Search for the cell housing the specified text and yield its (X, Y) center coordinate. 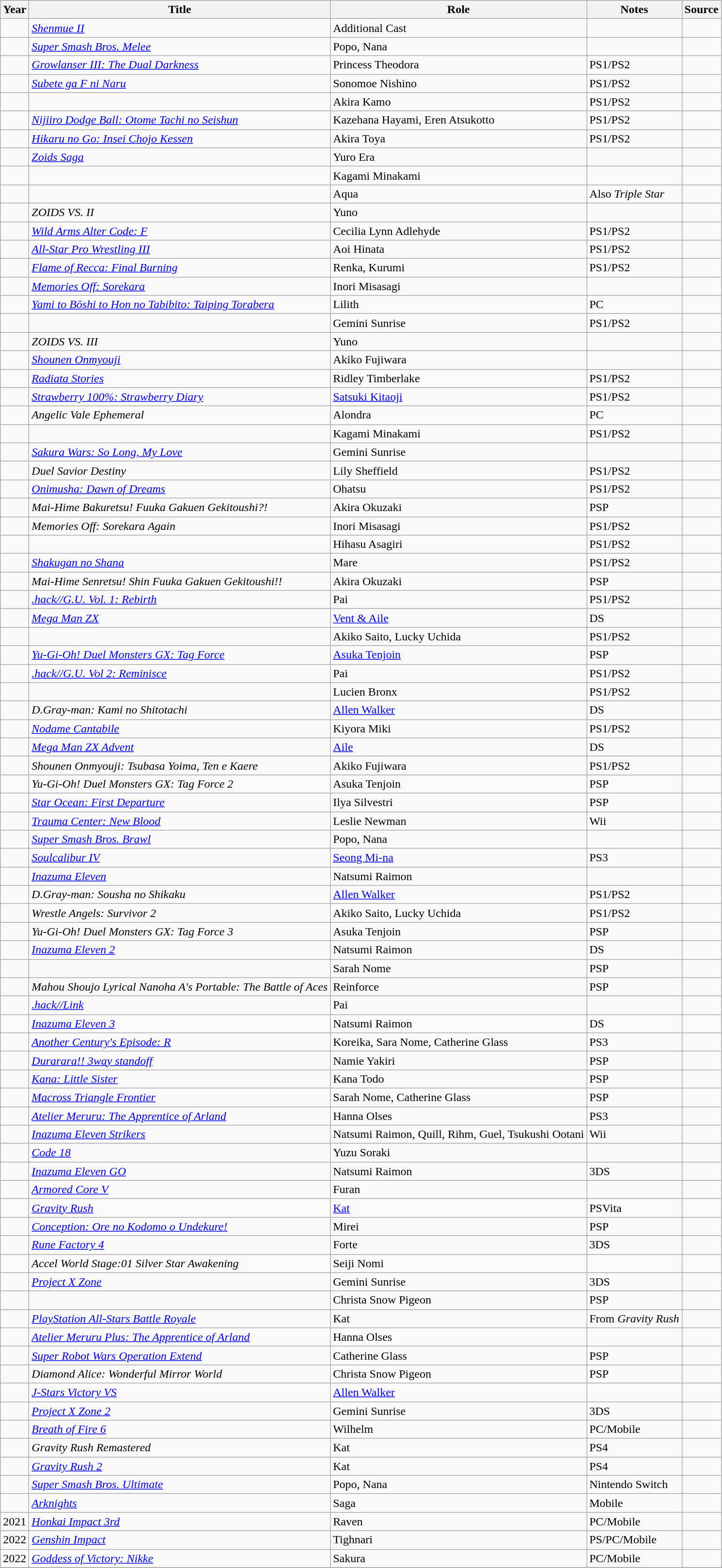
Reinforce (458, 987)
Zoids Saga (180, 157)
Gravity Rush 2 (180, 1466)
Role (458, 10)
Satsuki Kitaoji (458, 397)
Nintendo Switch (634, 1485)
Yu-Gi-Oh! Duel Monsters GX: Tag Force 3 (180, 931)
From Gravity Rush (634, 1319)
Year (15, 10)
Princess Theodora (458, 65)
Shakugan no Shana (180, 563)
Atelier Meruru Plus: The Apprentice of Arland (180, 1337)
Memories Off: Sorekara Again (180, 526)
Flame of Recca: Final Burning (180, 268)
Project X Zone 2 (180, 1411)
Sarah Nome (458, 968)
Title (180, 10)
Ilya Silvestri (458, 802)
Mobile (634, 1503)
PS/PC/Mobile (634, 1540)
Sakura (458, 1558)
Subete ga F ni Naru (180, 83)
PlayStation All-Stars Battle Royale (180, 1319)
Macross Triangle Frontier (180, 1097)
Kana: Little Sister (180, 1079)
J-Stars Victory VS (180, 1392)
Koreika, Sara Nome, Catherine Glass (458, 1042)
Honkai Impact 3rd (180, 1521)
Kiyora Miki (458, 729)
Hihasu Asagiri (458, 544)
Leslie Newman (458, 821)
Alondra (458, 415)
Mai-Hime Bakuretsu! Fuuka Gakuen Gekitoushi?! (180, 507)
Lily Sheffield (458, 470)
Notes (634, 10)
Seiji Nomi (458, 1263)
Mahou Shoujo Lyrical Nanoha A's Portable: The Battle of Aces (180, 987)
Super Smash Bros. Melee (180, 47)
Natsumi Raimon, Quill, Rihm, Guel, Tsukushi Ootani (458, 1134)
Furan (458, 1190)
Genshin Impact (180, 1540)
Hikaru no Go: Insei Chojo Kessen (180, 139)
Lilith (458, 305)
Trauma Center: New Blood (180, 821)
Kazehana Hayami, Eren Atsukotto (458, 120)
Project X Zone (180, 1282)
Wrestle Angels: Survivor 2 (180, 913)
Nodame Cantabile (180, 729)
Wilhelm (458, 1429)
PSVita (634, 1208)
Kana Todo (458, 1079)
Vent & Aile (458, 618)
Mare (458, 563)
Raven (458, 1521)
Inazuma Eleven Strikers (180, 1134)
Durarara!! 3way standoff (180, 1060)
Wild Arms Alter Code: F (180, 231)
Renka, Kurumi (458, 268)
Atelier Meruru: The Apprentice of Arland (180, 1116)
Accel World Stage:01 Silver Star Awakening (180, 1263)
.hack//G.U. Vol. 1: Rebirth (180, 600)
Code 18 (180, 1153)
Lucien Bronx (458, 692)
Cecilia Lynn Adlehyde (458, 231)
Super Robot Wars Operation Extend (180, 1355)
Super Smash Bros. Ultimate (180, 1485)
Aile (458, 747)
Inazuma Eleven 3 (180, 1024)
.hack//G.U. Vol 2: Reminisce (180, 673)
Yu-Gi-Oh! Duel Monsters GX: Tag Force 2 (180, 784)
Memories Off: Sorekara (180, 286)
Gravity Rush (180, 1208)
Shounen Onmyouji: Tsubasa Yoima, Ten e Kaere (180, 765)
Akira Kamo (458, 102)
ZOIDS VS. II (180, 212)
Angelic Vale Ephemeral (180, 415)
Rune Factory 4 (180, 1245)
All-Star Pro Wrestling III (180, 249)
Nijiiro Dodge Ball: Otome Tachi no Seishun (180, 120)
Saga (458, 1503)
Inazuma Eleven GO (180, 1171)
Onimusha: Dawn of Dreams (180, 489)
Inazuma Eleven 2 (180, 950)
Sonomoe Nishino (458, 83)
Another Century's Episode: R (180, 1042)
Yuzu Soraki (458, 1153)
Armored Core V (180, 1190)
Aoi Hinata (458, 249)
Mega Man ZX (180, 618)
Aqua (458, 194)
Ridley Timberlake (458, 378)
Namie Yakiri (458, 1060)
Sakura Wars: So Long, My Love (180, 452)
Source (702, 10)
Seong Mi-na (458, 858)
Strawberry 100%: Strawberry Diary (180, 397)
Arknights (180, 1503)
Shenmue II (180, 28)
Mirei (458, 1226)
Also Triple Star (634, 194)
Conception: Ore no Kodomo o Undekure! (180, 1226)
Yu-Gi-Oh! Duel Monsters GX: Tag Force (180, 655)
Soulcalibur IV (180, 858)
ZOIDS VS. III (180, 342)
Tighnari (458, 1540)
Super Smash Bros. Brawl (180, 839)
Ohatsu (458, 489)
Star Ocean: First Departure (180, 802)
Breath of Fire 6 (180, 1429)
Duel Savior Destiny (180, 470)
Forte (458, 1245)
Akira Toya (458, 139)
Mai-Hime Senretsu! Shin Fuuka Gakuen Gekitoushi!! (180, 581)
D.Gray-man: Sousha no Shikaku (180, 895)
Additional Cast (458, 28)
Catherine Glass (458, 1355)
Gravity Rush Remastered (180, 1448)
Diamond Alice: Wonderful Mirror World (180, 1374)
D.Gray-man: Kami no Shitotachi (180, 710)
Shounen Onmyouji (180, 360)
Radiata Stories (180, 378)
Yami to Bōshi to Hon no Tabibito: Taiping Torabera (180, 305)
2021 (15, 1521)
Growlanser III: The Dual Darkness (180, 65)
Mega Man ZX Advent (180, 747)
.hack//Link (180, 1005)
Yuro Era (458, 157)
Goddess of Victory: Nikke (180, 1558)
Inazuma Eleven (180, 876)
Sarah Nome, Catherine Glass (458, 1097)
